Locate the cell with the specified text and output its [x, y] center coordinate. 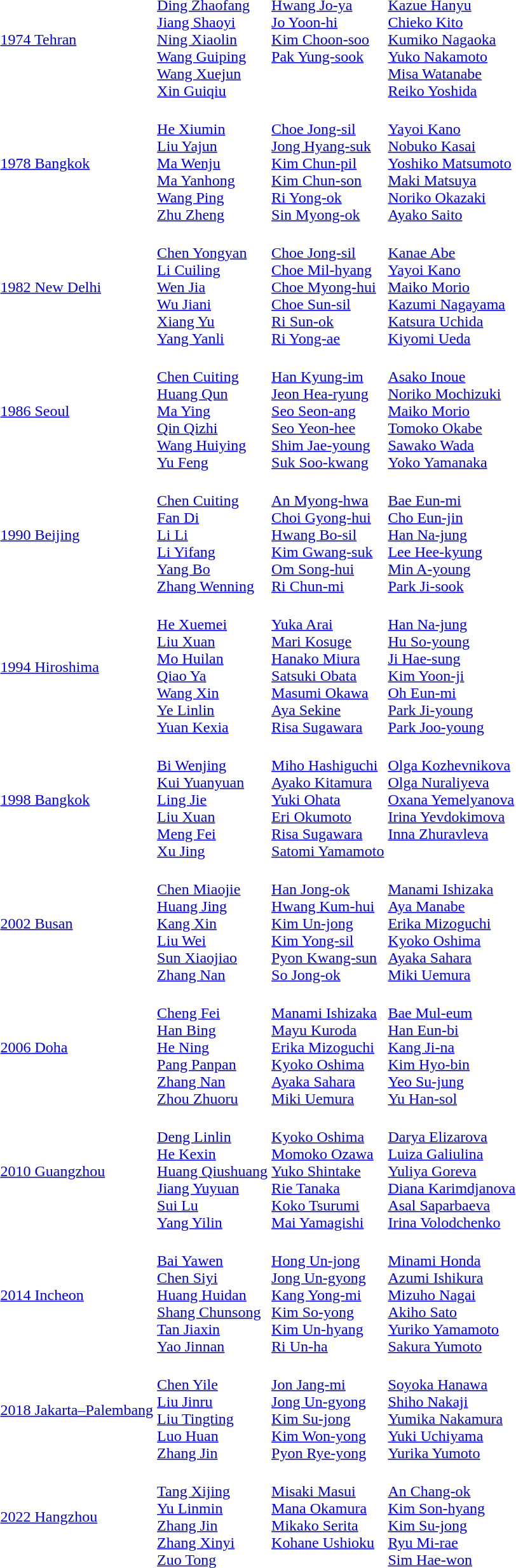
Chen YongyanLi CuilingWen JiaWu JianiXiang YuYang Yanli [212, 287]
Cheng FeiHan BingHe NingPang PanpanZhang NanZhou Zhuoru [212, 1047]
Chen CuitingHuang QunMa YingQin QizhiWang HuiyingYu Feng [212, 411]
An Myong-hwaChoi Gyong-huiHwang Bo-silKim Gwang-sukOm Song-huiRi Chun-mi [328, 535]
He XuemeiLiu XuanMo HuilanQiao YaWang XinYe LinlinYuan Kexia [212, 667]
Choe Jong-silChoe Mil-hyangChoe Myong-huiChoe Sun-silRi Sun-okRi Yong-ae [328, 287]
Chen MiaojieHuang JingKang XinLiu WeiSun XiaojiaoZhang Nan [212, 923]
Han Jong-okHwang Kum-huiKim Un-jongKim Yong-silPyon Kwang-sunSo Jong-ok [328, 923]
Yuka AraiMari KosugeHanako MiuraSatsuki ObataMasumi OkawaAya SekineRisa Sugawara [328, 667]
Han Kyung-imJeon Hea-ryungSeo Seon-angSeo Yeon-heeShim Jae-youngSuk Soo-kwang [328, 411]
Miho HashiguchiAyako KitamuraYuki OhataEri OkumotoRisa SugawaraSatomi Yamamoto [328, 800]
Choe Jong-silJong Hyang-sukKim Chun-pilKim Chun-sonRi Yong-okSin Myong-ok [328, 163]
Bi WenjingKui YuanyuanLing JieLiu XuanMeng FeiXu Jing [212, 800]
Chen CuitingFan DiLi LiLi YifangYang BoZhang Wenning [212, 535]
Hong Un-jongJong Un-gyongKang Yong-miKim So-yongKim Un-hyangRi Un-ha [328, 1295]
He XiuminLiu YajunMa WenjuMa YanhongWang PingZhu Zheng [212, 163]
Chen YileLiu JinruLiu TingtingLuo HuanZhang Jin [212, 1410]
Manami IshizakaMayu KurodaErika MizoguchiKyoko OshimaAyaka SaharaMiki Uemura [328, 1047]
Bai YawenChen SiyiHuang HuidanShang ChunsongTan JiaxinYao Jinnan [212, 1295]
Jon Jang-miJong Un-gyongKim Su-jongKim Won-yongPyon Rye-yong [328, 1410]
Deng LinlinHe KexinHuang QiushuangJiang YuyuanSui LuYang Yilin [212, 1171]
Kyoko OshimaMomoko OzawaYuko ShintakeRie TanakaKoko TsurumiMai Yamagishi [328, 1171]
